Return [x, y] of the center of cell containing provided text 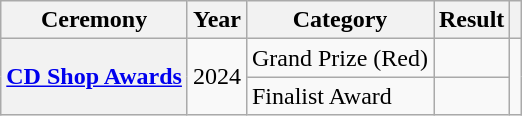
Result [472, 20]
Year [216, 20]
Finalist Award [340, 96]
Grand Prize (Red) [340, 58]
CD Shop Awards [94, 77]
Ceremony [94, 20]
2024 [216, 77]
Category [340, 20]
